For the text-containing cell, return its midpoint in [X, Y] coordinate format. 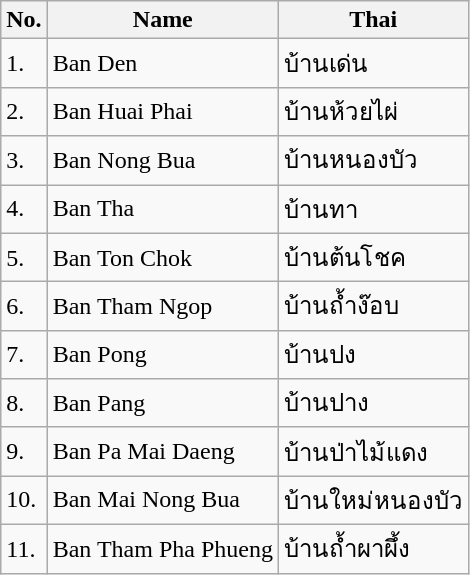
7. [24, 354]
Name [162, 20]
10. [24, 500]
Ban Huai Phai [162, 112]
8. [24, 404]
2. [24, 112]
Ban Tha [162, 208]
Ban Mai Nong Bua [162, 500]
บ้านปาง [373, 404]
Ban Pang [162, 404]
บ้านทา [373, 208]
บ้านต้นโชค [373, 258]
6. [24, 306]
No. [24, 20]
11. [24, 548]
Ban Pa Mai Daeng [162, 452]
1. [24, 64]
Ban Nong Bua [162, 160]
บ้านถ้ำผาผึ้ง [373, 548]
4. [24, 208]
บ้านปง [373, 354]
บ้านห้วยไผ่ [373, 112]
บ้านใหม่หนองบัว [373, 500]
Ban Tham Ngop [162, 306]
3. [24, 160]
บ้านเด่น [373, 64]
บ้านหนองบัว [373, 160]
Ban Den [162, 64]
Ban Pong [162, 354]
Ban Tham Pha Phueng [162, 548]
บ้านถ้ำง๊อบ [373, 306]
Ban Ton Chok [162, 258]
9. [24, 452]
บ้านป่าไม้แดง [373, 452]
Thai [373, 20]
5. [24, 258]
